Identify which cell holds the provided text, then report its [x, y] central coordinate. 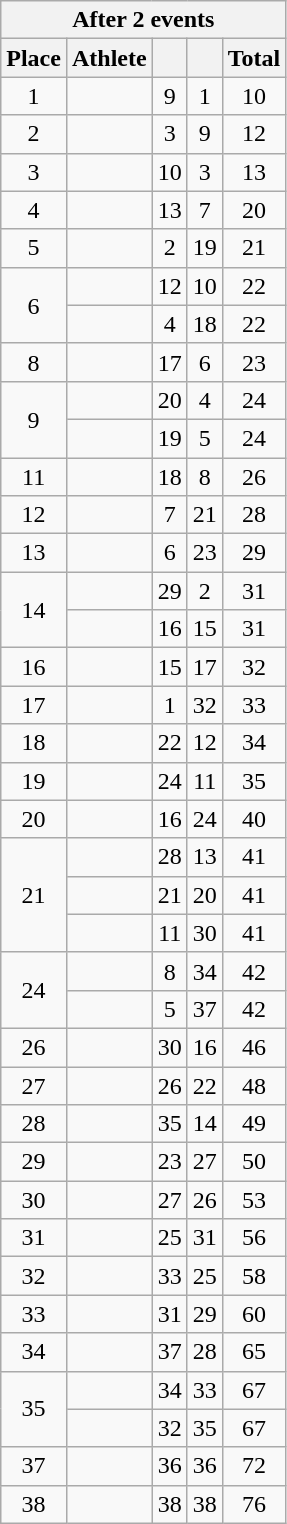
Total [254, 58]
49 [254, 1124]
53 [254, 1200]
76 [254, 1504]
72 [254, 1466]
48 [254, 1085]
50 [254, 1162]
46 [254, 1047]
Place [34, 58]
60 [254, 1314]
Athlete [109, 58]
56 [254, 1238]
58 [254, 1276]
65 [254, 1352]
40 [254, 819]
After 2 events [144, 20]
